Provide the (x, y) coordinate of the cell's center where the given text is located.  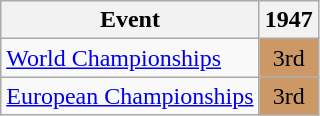
Event (130, 20)
World Championships (130, 58)
1947 (288, 20)
European Championships (130, 96)
